Find where the given text appears and provide that cell's center as (X, Y) coordinate. 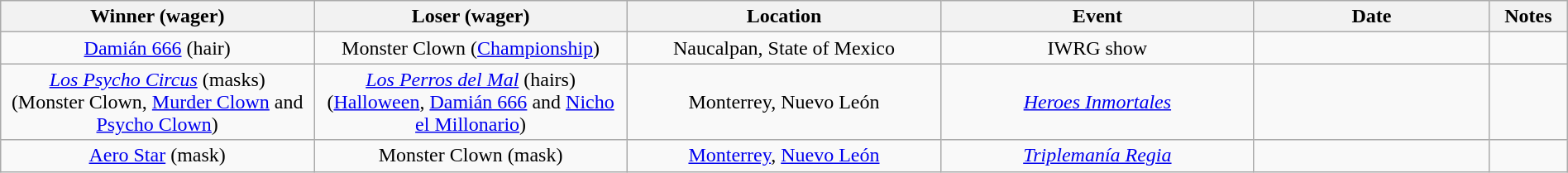
Monster Clown (mask) (471, 156)
Aero Star (mask) (157, 156)
Monster Clown (Championship) (471, 48)
Los Perros del Mal (hairs)(Halloween, Damián 666 and Nicho el Millonario) (471, 102)
Damián 666 (hair) (157, 48)
Triplemanía Regia (1097, 156)
Date (1371, 17)
Los Psycho Circus (masks)(Monster Clown, Murder Clown and Psycho Clown) (157, 102)
Location (784, 17)
Loser (wager) (471, 17)
Naucalpan, State of Mexico (784, 48)
IWRG show (1097, 48)
Heroes Inmortales (1097, 102)
Notes (1528, 17)
Event (1097, 17)
Winner (wager) (157, 17)
